Find where the given text appears and provide that cell's center as [x, y] coordinate. 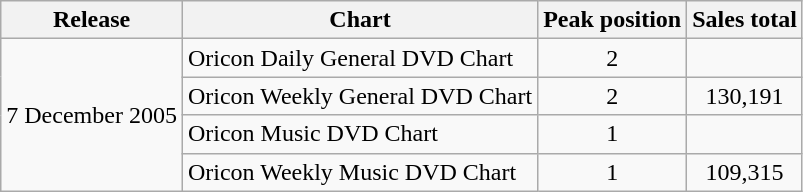
109,315 [745, 172]
Peak position [612, 20]
Release [92, 20]
7 December 2005 [92, 115]
Oricon Weekly Music DVD Chart [360, 172]
Chart [360, 20]
Oricon Weekly General DVD Chart [360, 96]
130,191 [745, 96]
Oricon Daily General DVD Chart [360, 58]
Sales total [745, 20]
Oricon Music DVD Chart [360, 134]
